Capture the cell that displays the provided text and extract its (X, Y) central coordinate. 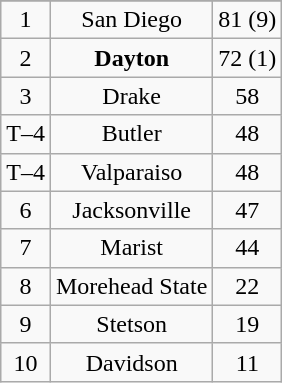
2 (26, 58)
10 (26, 362)
Marist (131, 248)
1 (26, 20)
58 (248, 96)
9 (26, 324)
44 (248, 248)
81 (9) (248, 20)
3 (26, 96)
San Diego (131, 20)
Morehead State (131, 286)
Davidson (131, 362)
Butler (131, 134)
72 (1) (248, 58)
22 (248, 286)
7 (26, 248)
Stetson (131, 324)
Valparaiso (131, 172)
6 (26, 210)
Jacksonville (131, 210)
Drake (131, 96)
Dayton (131, 58)
8 (26, 286)
19 (248, 324)
11 (248, 362)
47 (248, 210)
